Capture the cell that displays the provided text and extract its (X, Y) central coordinate. 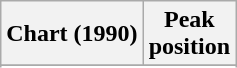
Peak position (189, 34)
Chart (1990) (72, 34)
